Find where the given text appears and provide that cell's center as (X, Y) coordinate. 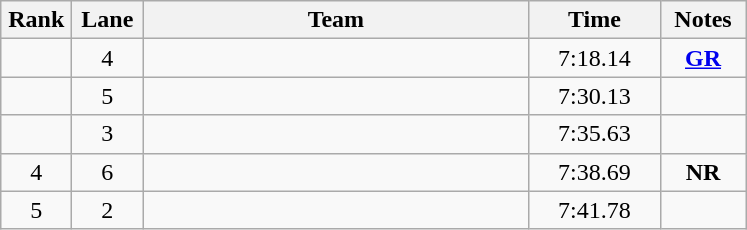
7:35.63 (594, 134)
Lane (108, 20)
6 (108, 172)
Notes (703, 20)
7:38.69 (594, 172)
NR (703, 172)
7:30.13 (594, 96)
7:41.78 (594, 210)
2 (108, 210)
Time (594, 20)
3 (108, 134)
7:18.14 (594, 58)
Team (336, 20)
GR (703, 58)
Rank (36, 20)
